Identify which cell holds the provided text, then report its (x, y) central coordinate. 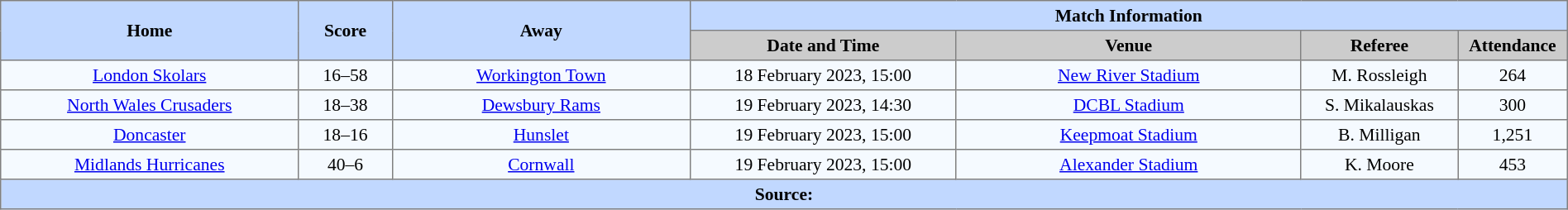
Home (150, 31)
Away (541, 31)
18 February 2023, 15:00 (823, 75)
16–58 (346, 75)
K. Moore (1379, 165)
40–6 (346, 165)
Score (346, 31)
Referee (1379, 45)
Alexander Stadium (1128, 165)
DCBL Stadium (1128, 105)
300 (1513, 105)
18–16 (346, 135)
Source: (784, 194)
Match Information (1128, 16)
M. Rossleigh (1379, 75)
Venue (1128, 45)
Keepmoat Stadium (1128, 135)
Hunslet (541, 135)
1,251 (1513, 135)
Doncaster (150, 135)
North Wales Crusaders (150, 105)
B. Milligan (1379, 135)
Attendance (1513, 45)
Midlands Hurricanes (150, 165)
264 (1513, 75)
Date and Time (823, 45)
19 February 2023, 14:30 (823, 105)
S. Mikalauskas (1379, 105)
453 (1513, 165)
New River Stadium (1128, 75)
Dewsbury Rams (541, 105)
Workington Town (541, 75)
Cornwall (541, 165)
London Skolars (150, 75)
18–38 (346, 105)
